Capture the cell that displays the provided text and extract its [X, Y] central coordinate. 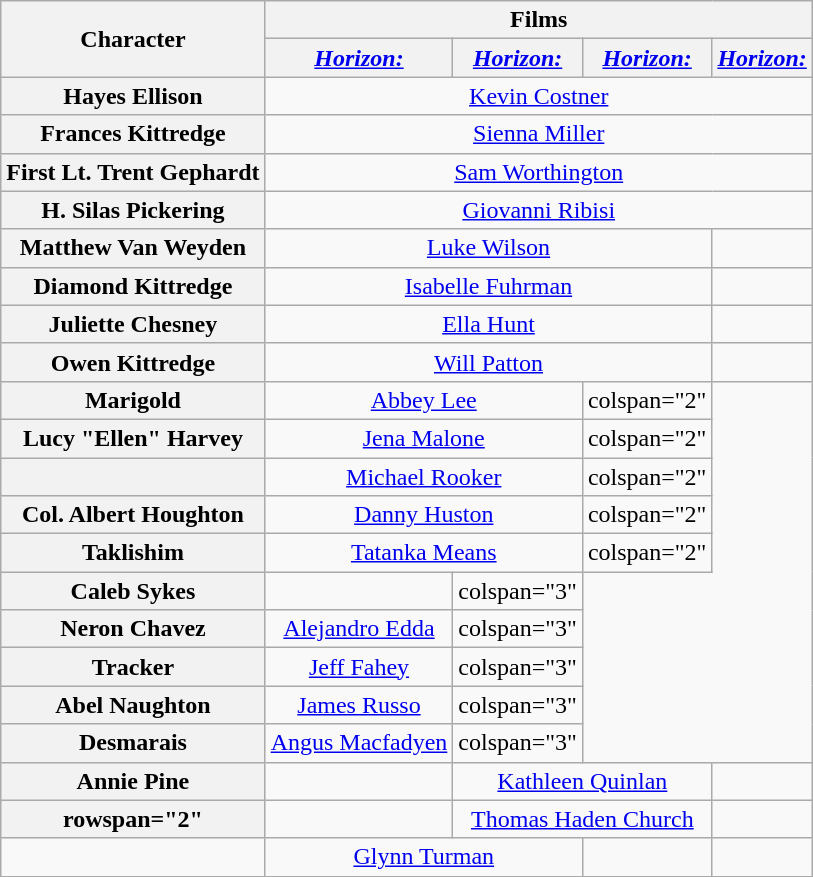
Col. Albert Houghton [133, 515]
Luke Wilson [488, 248]
Films [538, 20]
Kevin Costner [538, 96]
Desmarais [133, 743]
Hayes Ellison [133, 96]
Kathleen Quinlan [582, 781]
Lucy "Ellen" Harvey [133, 438]
Juliette Chesney [133, 324]
Marigold [133, 400]
Caleb Sykes [133, 591]
Diamond Kittredge [133, 286]
Will Patton [488, 362]
rowspan="2" [133, 819]
Sam Worthington [538, 172]
Isabelle Fuhrman [488, 286]
Thomas Haden Church [582, 819]
Tatanka Means [424, 553]
Abel Naughton [133, 705]
James Russo [359, 705]
Michael Rooker [424, 477]
Sienna Miller [538, 134]
Giovanni Ribisi [538, 210]
Matthew Van Weyden [133, 248]
Abbey Lee [424, 400]
Jena Malone [424, 438]
Glynn Turman [424, 857]
Jeff Fahey [359, 667]
Angus Macfadyen [359, 743]
Owen Kittredge [133, 362]
Neron Chavez [133, 629]
Ella Hunt [488, 324]
Alejandro Edda [359, 629]
Annie Pine [133, 781]
Tracker [133, 667]
Taklishim [133, 553]
H. Silas Pickering [133, 210]
Danny Huston [424, 515]
Frances Kittredge [133, 134]
First Lt. Trent Gephardt [133, 172]
Character [133, 39]
